Return the [x, y] coordinate for the center point of the cell that contains the specified text.  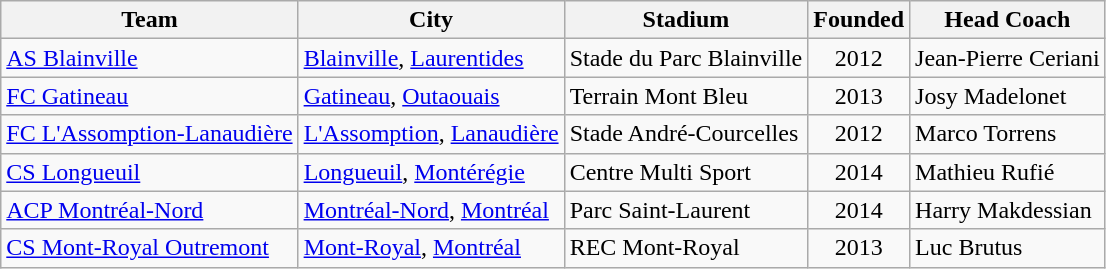
L'Assomption, Lanaudière [431, 134]
Stade du Parc Blainville [686, 58]
Parc Saint-Laurent [686, 210]
CS Mont-Royal Outremont [150, 248]
Gatineau, Outaouais [431, 96]
Stadium [686, 20]
Marco Torrens [1008, 134]
REC Mont-Royal [686, 248]
Jean-Pierre Ceriani [1008, 58]
Josy Madelonet [1008, 96]
FC Gatineau [150, 96]
Team [150, 20]
Longueuil, Montérégie [431, 172]
Centre Multi Sport [686, 172]
Mathieu Rufié [1008, 172]
AS Blainville [150, 58]
FC L'Assomption-Lanaudière [150, 134]
Head Coach [1008, 20]
Luc Brutus [1008, 248]
Founded [859, 20]
ACP Montréal-Nord [150, 210]
City [431, 20]
Blainville, Laurentides [431, 58]
CS Longueuil [150, 172]
Terrain Mont Bleu [686, 96]
Harry Makdessian [1008, 210]
Montréal-Nord, Montréal [431, 210]
Stade André-Courcelles [686, 134]
Mont-Royal, Montréal [431, 248]
